From the cell containing the given text, extract its center point as [X, Y] coordinate. 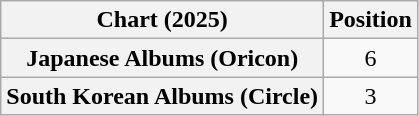
Chart (2025) [162, 20]
Japanese Albums (Oricon) [162, 58]
Position [371, 20]
6 [371, 58]
3 [371, 96]
South Korean Albums (Circle) [162, 96]
